Detect which cell encompasses the target text, then output its [x, y] center coordinate. 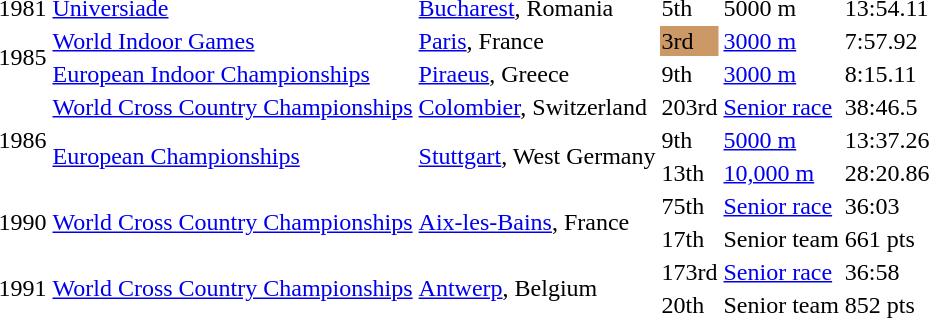
Piraeus, Greece [537, 74]
Stuttgart, West Germany [537, 156]
13th [690, 173]
European Championships [232, 156]
173rd [690, 272]
5000 m [781, 140]
17th [690, 239]
10,000 m [781, 173]
Senior team [781, 239]
Colombier, Switzerland [537, 107]
Paris, France [537, 41]
3rd [690, 41]
203rd [690, 107]
75th [690, 206]
World Indoor Games [232, 41]
European Indoor Championships [232, 74]
Aix-les-Bains, France [537, 222]
